Search for the cell housing the specified text and yield its [x, y] center coordinate. 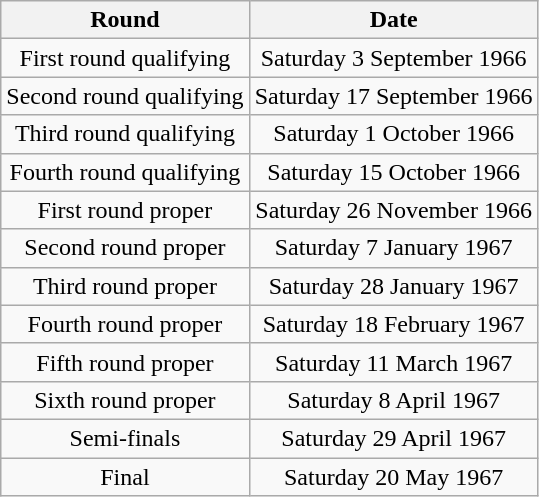
Saturday 11 March 1967 [394, 362]
First round proper [125, 210]
Saturday 29 April 1967 [394, 438]
Saturday 15 October 1966 [394, 172]
Fourth round proper [125, 324]
Semi-finals [125, 438]
Round [125, 20]
Saturday 1 October 1966 [394, 134]
Third round proper [125, 286]
Saturday 26 November 1966 [394, 210]
Saturday 7 January 1967 [394, 248]
Third round qualifying [125, 134]
Second round proper [125, 248]
Second round qualifying [125, 96]
Saturday 3 September 1966 [394, 58]
Fourth round qualifying [125, 172]
Final [125, 477]
Saturday 18 February 1967 [394, 324]
Sixth round proper [125, 400]
Date [394, 20]
Saturday 17 September 1966 [394, 96]
First round qualifying [125, 58]
Fifth round proper [125, 362]
Saturday 28 January 1967 [394, 286]
Saturday 20 May 1967 [394, 477]
Saturday 8 April 1967 [394, 400]
